Capture the cell that displays the provided text and extract its [X, Y] central coordinate. 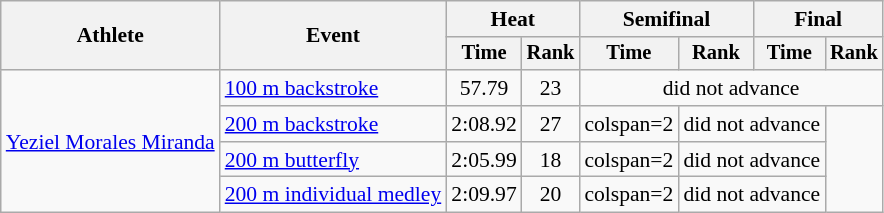
2:09.97 [484, 195]
27 [551, 124]
Heat [512, 19]
200 m individual medley [334, 195]
Athlete [110, 36]
100 m backstroke [334, 88]
57.79 [484, 88]
2:05.99 [484, 160]
Final [818, 19]
200 m backstroke [334, 124]
200 m butterfly [334, 160]
Yeziel Morales Miranda [110, 141]
18 [551, 160]
2:08.92 [484, 124]
23 [551, 88]
Semifinal [666, 19]
Event [334, 36]
20 [551, 195]
